Find where the given text appears and provide that cell's center as [x, y] coordinate. 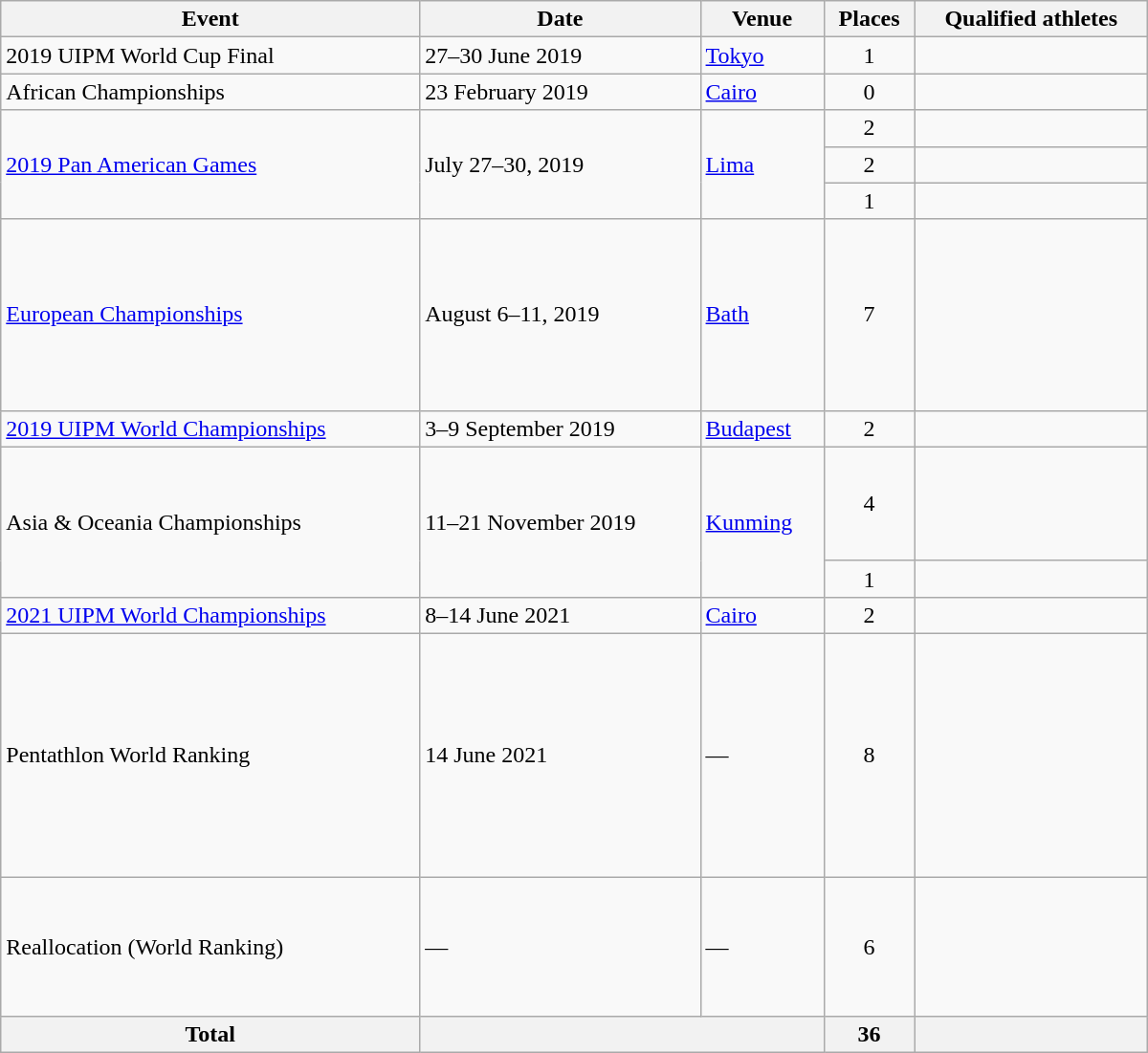
Asia & Oceania Championships [210, 522]
Bath [762, 315]
Reallocation (World Ranking) [210, 946]
36 [869, 1035]
Event [210, 19]
Kunming [762, 522]
2019 UIPM World Cup Final [210, 55]
4 [869, 503]
European Championships [210, 315]
11–21 November 2019 [561, 522]
23 February 2019 [561, 92]
Qualified athletes [1031, 19]
8–14 June 2021 [561, 615]
Budapest [762, 428]
Total [210, 1035]
Date [561, 19]
July 27–30, 2019 [561, 165]
African Championships [210, 92]
Pentathlon World Ranking [210, 755]
8 [869, 755]
Tokyo [762, 55]
Lima [762, 165]
14 June 2021 [561, 755]
3–9 September 2019 [561, 428]
6 [869, 946]
2019 UIPM World Championships [210, 428]
August 6–11, 2019 [561, 315]
0 [869, 92]
27–30 June 2019 [561, 55]
7 [869, 315]
Places [869, 19]
2021 UIPM World Championships [210, 615]
2019 Pan American Games [210, 165]
Venue [762, 19]
